Capture the cell that displays the provided text and extract its (x, y) central coordinate. 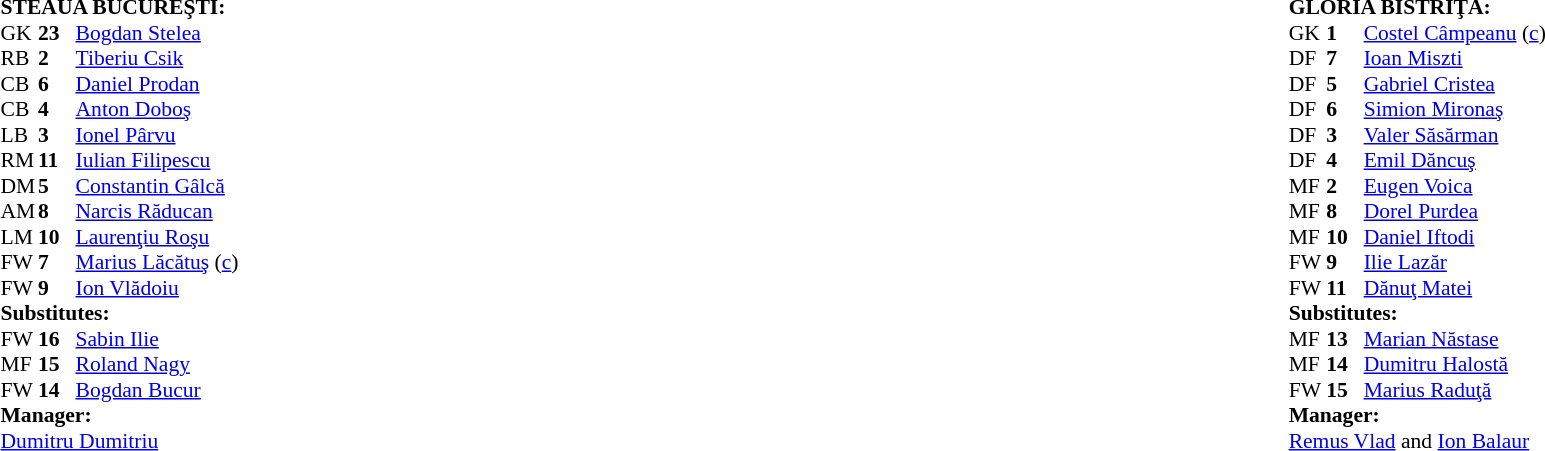
Ion Vlădoiu (158, 288)
Iulian Filipescu (158, 161)
AM (19, 211)
Narcis Răducan (158, 211)
Constantin Gâlcă (158, 186)
13 (1345, 339)
23 (57, 33)
RB (19, 59)
Substitutes: (119, 313)
16 (57, 339)
Sabin Ilie (158, 339)
LB (19, 135)
LM (19, 237)
RM (19, 161)
Anton Doboş (158, 109)
Tiberiu Csik (158, 59)
Manager: (119, 415)
Ionel Pârvu (158, 135)
Daniel Prodan (158, 84)
Roland Nagy (158, 365)
DM (19, 186)
1 (1345, 33)
Laurenţiu Roşu (158, 237)
Bogdan Stelea (158, 33)
Marius Lăcătuş (c) (158, 263)
Bogdan Bucur (158, 390)
